Search for the cell housing the specified text and yield its [X, Y] center coordinate. 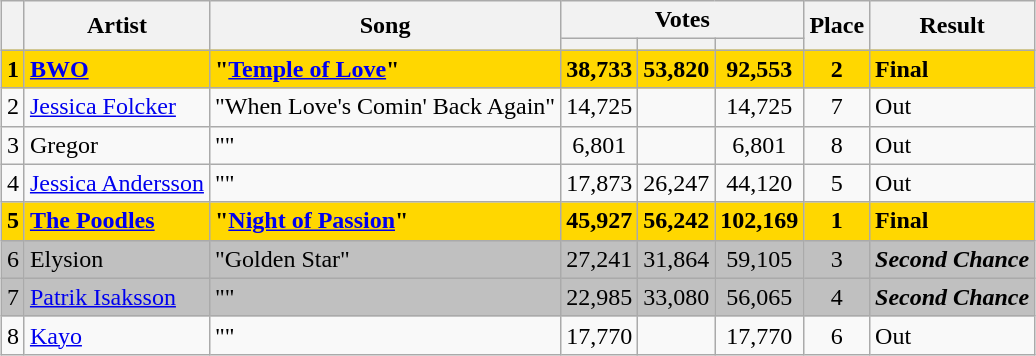
Gregor [116, 145]
"Night of Passion" [384, 221]
Artist [116, 26]
Song [384, 26]
BWO [116, 69]
59,105 [760, 259]
Votes [682, 20]
17,873 [600, 183]
45,927 [600, 221]
Kayo [116, 335]
56,065 [760, 297]
26,247 [676, 183]
"When Love's Comin' Back Again" [384, 107]
27,241 [600, 259]
Jessica Andersson [116, 183]
Jessica Folcker [116, 107]
33,080 [676, 297]
Result [952, 26]
44,120 [760, 183]
38,733 [600, 69]
31,864 [676, 259]
Elysion [116, 259]
"Temple of Love" [384, 69]
The Poodles [116, 221]
53,820 [676, 69]
Place [837, 26]
Patrik Isaksson [116, 297]
102,169 [760, 221]
92,553 [760, 69]
56,242 [676, 221]
"Golden Star" [384, 259]
22,985 [600, 297]
